Output the [x, y] coordinate of the center of the cell containing the given text.  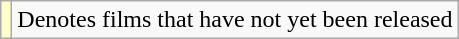
Denotes films that have not yet been released [235, 20]
